Identify which cell holds the provided text, then report its [X, Y] central coordinate. 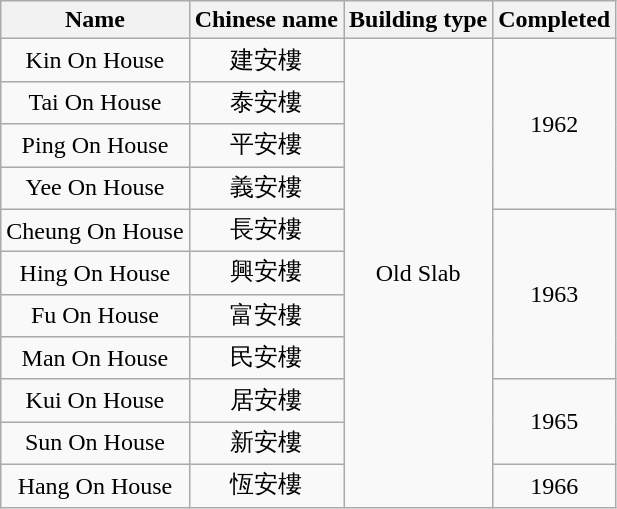
居安樓 [266, 400]
泰安樓 [266, 102]
1965 [554, 422]
興安樓 [266, 274]
Fu On House [95, 316]
長安樓 [266, 230]
Name [95, 20]
Sun On House [95, 444]
1962 [554, 124]
恆安樓 [266, 486]
富安樓 [266, 316]
1963 [554, 294]
Ping On House [95, 146]
Building type [418, 20]
民安樓 [266, 358]
Kui On House [95, 400]
1966 [554, 486]
新安樓 [266, 444]
Chinese name [266, 20]
Cheung On House [95, 230]
Kin On House [95, 60]
建安樓 [266, 60]
Hang On House [95, 486]
Old Slab [418, 273]
Completed [554, 20]
Tai On House [95, 102]
Hing On House [95, 274]
平安樓 [266, 146]
Man On House [95, 358]
義安樓 [266, 188]
Yee On House [95, 188]
